Detect which cell encompasses the target text, then output its [x, y] center coordinate. 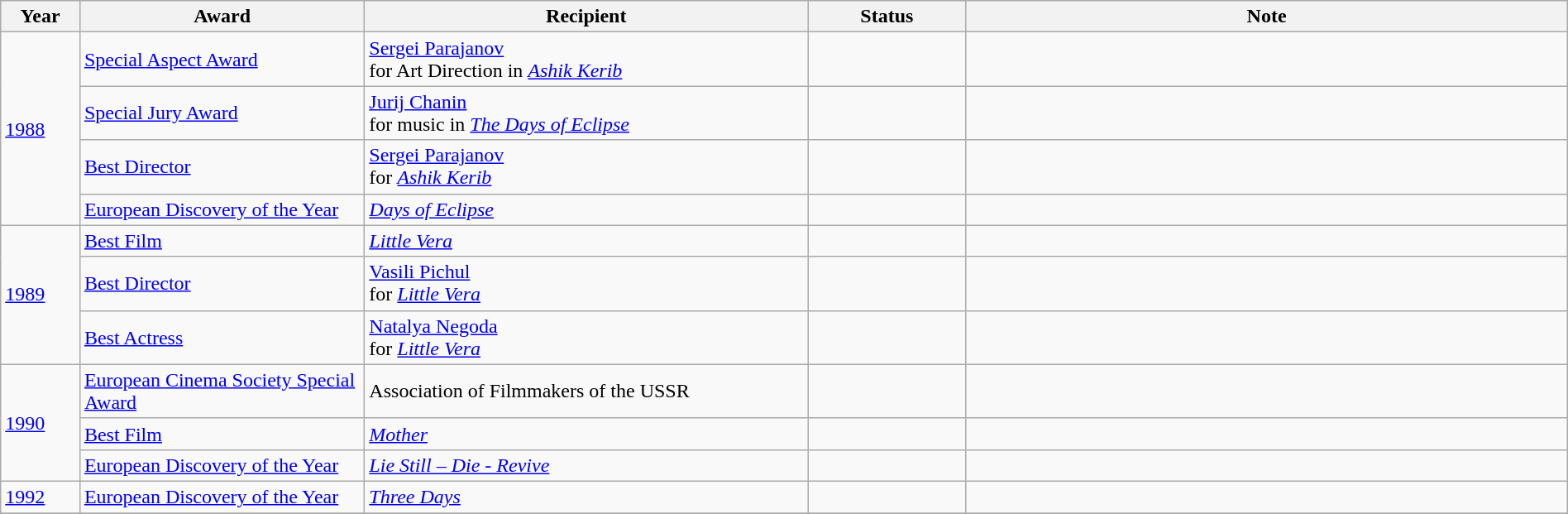
Jurij Chanin for music in The Days of Eclipse [586, 113]
Sergei Parajanov for Art Direction in Ashik Kerib [586, 60]
Award [222, 17]
Three Days [586, 497]
Little Vera [586, 241]
Sergei Parajanov for Ashik Kerib [586, 167]
Natalya Negoda for Little Vera [586, 338]
Note [1267, 17]
Lie Still – Die - Revive [586, 465]
Association of Filmmakers of the USSR [586, 391]
Recipient [586, 17]
Status [887, 17]
European Cinema Society Special Award [222, 391]
Special Aspect Award [222, 60]
Best Actress [222, 338]
1990 [41, 422]
Vasili Pichul for Little Vera [586, 283]
1989 [41, 295]
Year [41, 17]
Days of Eclipse [586, 209]
Special Jury Award [222, 113]
1988 [41, 129]
Mother [586, 434]
1992 [41, 497]
